Return the [X, Y] coordinate for the center point of the cell that contains the specified text.  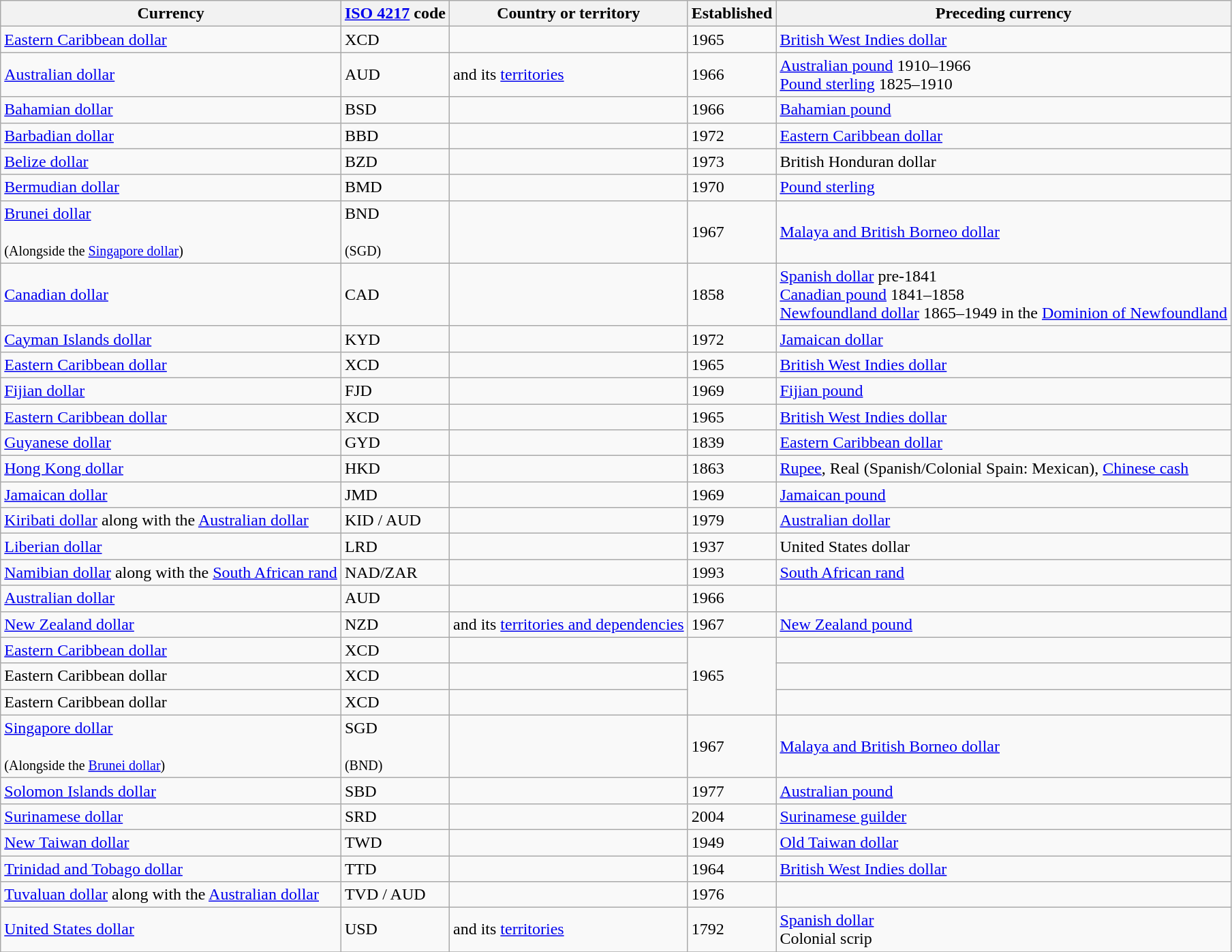
British Honduran dollar [1004, 162]
Rupee, Real (Spanish/Colonial Spain: Mexican), Chinese cash [1004, 469]
Belize dollar [171, 162]
Trinidad and Tobago dollar [171, 869]
1973 [732, 162]
Australian pound 1910–1966 Pound sterling 1825–1910 [1004, 75]
1839 [732, 443]
KYD [395, 339]
2004 [732, 816]
1863 [732, 469]
Fijian dollar [171, 390]
Australian pound [1004, 790]
Namibian dollar along with the South African rand [171, 572]
Bermudian dollar [171, 187]
1858 [732, 294]
TWD [395, 842]
NAD/ZAR [395, 572]
HKD [395, 469]
Bahamian pound [1004, 110]
1964 [732, 869]
Kiribati dollar along with the Australian dollar [171, 521]
BSD [395, 110]
New Taiwan dollar [171, 842]
Surinamese guilder [1004, 816]
1970 [732, 187]
CAD [395, 294]
BBD [395, 136]
GYD [395, 443]
SRD [395, 816]
Currency [171, 14]
Spanish dollar pre-1841 Canadian pound 1841–1858 Newfoundland dollar 1865–1949 in the Dominion of Newfoundland [1004, 294]
JMD [395, 495]
1979 [732, 521]
ISO 4217 code [395, 14]
1977 [732, 790]
LRD [395, 547]
KID / AUD [395, 521]
and its territories and dependencies [568, 624]
Liberian dollar [171, 547]
1792 [732, 930]
South African rand [1004, 572]
Guyanese dollar [171, 443]
Old Taiwan dollar [1004, 842]
TVD / AUD [395, 895]
Country or territory [568, 14]
USD [395, 930]
Pound sterling [1004, 187]
Barbadian dollar [171, 136]
Hong Kong dollar [171, 469]
Bahamian dollar [171, 110]
1949 [732, 842]
Established [732, 14]
Preceding currency [1004, 14]
Jamaican pound [1004, 495]
Fijian pound [1004, 390]
BZD [395, 162]
NZD [395, 624]
BND(SGD) [395, 232]
Singapore dollar(Alongside the Brunei dollar) [171, 746]
Solomon Islands dollar [171, 790]
New Zealand pound [1004, 624]
Surinamese dollar [171, 816]
New Zealand dollar [171, 624]
Tuvaluan dollar along with the Australian dollar [171, 895]
FJD [395, 390]
Brunei dollar(Alongside the Singapore dollar) [171, 232]
1937 [732, 547]
Canadian dollar [171, 294]
1993 [732, 572]
1976 [732, 895]
Spanish dollarColonial scrip [1004, 930]
TTD [395, 869]
BMD [395, 187]
SGD(BND) [395, 746]
Cayman Islands dollar [171, 339]
SBD [395, 790]
